Capture the cell that displays the provided text and extract its [x, y] central coordinate. 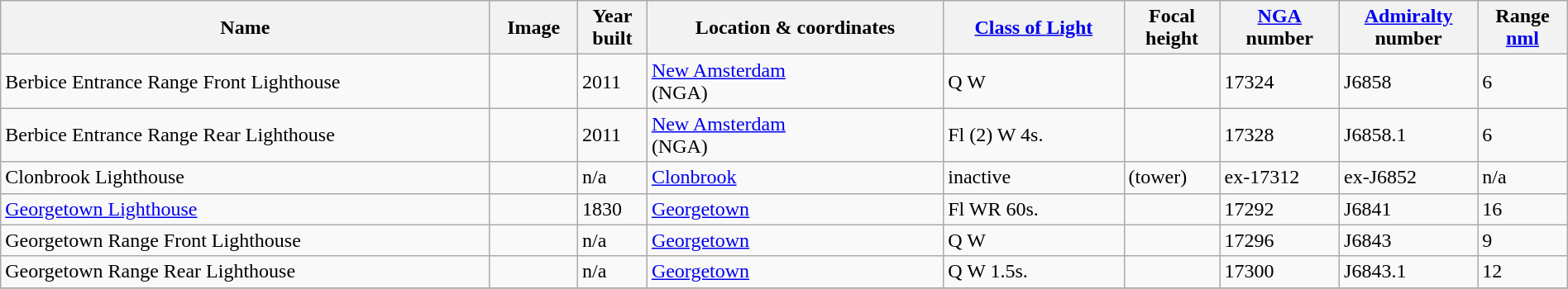
Fl (2) W 4s. [1034, 135]
J6841 [1409, 209]
17296 [1279, 240]
Location & coordinates [795, 28]
Fl WR 60s. [1034, 209]
17328 [1279, 135]
inactive [1034, 178]
Image [534, 28]
J6843 [1409, 240]
J6843.1 [1409, 272]
9 [1523, 240]
J6858.1 [1409, 135]
Clonbrook Lighthouse [245, 178]
Georgetown Lighthouse [245, 209]
Berbice Entrance Range Front Lighthouse [245, 81]
ex-17312 [1279, 178]
(tower) [1172, 178]
NGAnumber [1279, 28]
Yearbuilt [612, 28]
Georgetown Range Front Lighthouse [245, 240]
Clonbrook [795, 178]
16 [1523, 209]
Name [245, 28]
Rangenml [1523, 28]
Q W 1.5s. [1034, 272]
Georgetown Range Rear Lighthouse [245, 272]
17292 [1279, 209]
1830 [612, 209]
J6858 [1409, 81]
Admiraltynumber [1409, 28]
17324 [1279, 81]
Class of Light [1034, 28]
ex-J6852 [1409, 178]
Focalheight [1172, 28]
12 [1523, 272]
Berbice Entrance Range Rear Lighthouse [245, 135]
17300 [1279, 272]
